Extract the (X, Y) coordinate from the center of the cell holding the provided text.  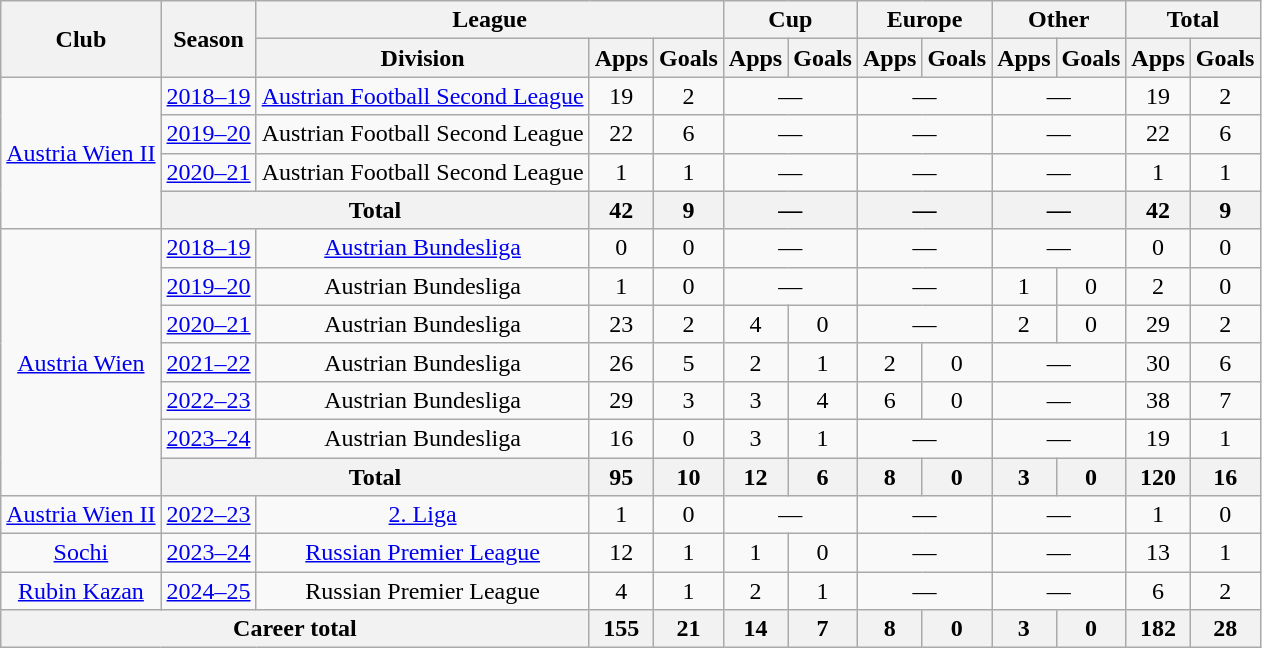
155 (621, 629)
182 (1158, 629)
14 (755, 629)
Career total (295, 629)
30 (1158, 362)
2. Liga (422, 515)
Division (422, 58)
23 (621, 324)
13 (1158, 553)
Cup (790, 20)
38 (1158, 400)
Club (81, 39)
Season (208, 39)
2024–25 (208, 591)
Europe (924, 20)
120 (1158, 477)
League (490, 20)
5 (689, 362)
21 (689, 629)
10 (689, 477)
95 (621, 477)
2021–22 (208, 362)
Austria Wien (81, 362)
Rubin Kazan (81, 591)
Other (1059, 20)
26 (621, 362)
Sochi (81, 553)
28 (1225, 629)
